Search for the cell housing the specified text and yield its (X, Y) center coordinate. 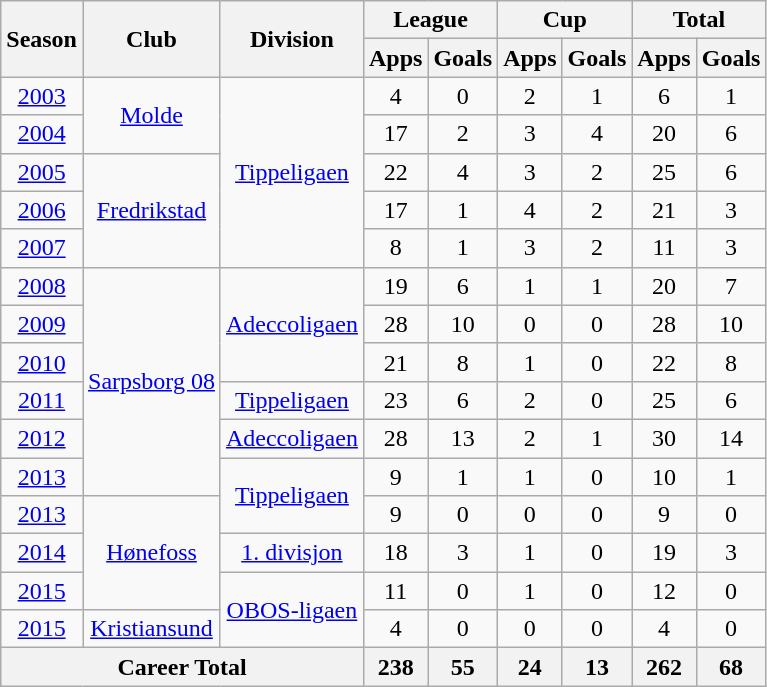
18 (395, 553)
2003 (42, 96)
12 (664, 591)
1. divisjon (292, 553)
23 (395, 400)
24 (530, 667)
Career Total (182, 667)
2009 (42, 324)
OBOS-ligaen (292, 610)
Kristiansund (151, 629)
262 (664, 667)
14 (731, 438)
Fredrikstad (151, 210)
Cup (565, 20)
7 (731, 286)
Season (42, 39)
2004 (42, 134)
2012 (42, 438)
Total (699, 20)
2007 (42, 248)
2014 (42, 553)
68 (731, 667)
Division (292, 39)
2010 (42, 362)
Club (151, 39)
Hønefoss (151, 553)
238 (395, 667)
2008 (42, 286)
55 (463, 667)
2011 (42, 400)
2005 (42, 172)
League (430, 20)
30 (664, 438)
2006 (42, 210)
Molde (151, 115)
Sarpsborg 08 (151, 381)
